Return (x, y) of the center of cell containing provided text 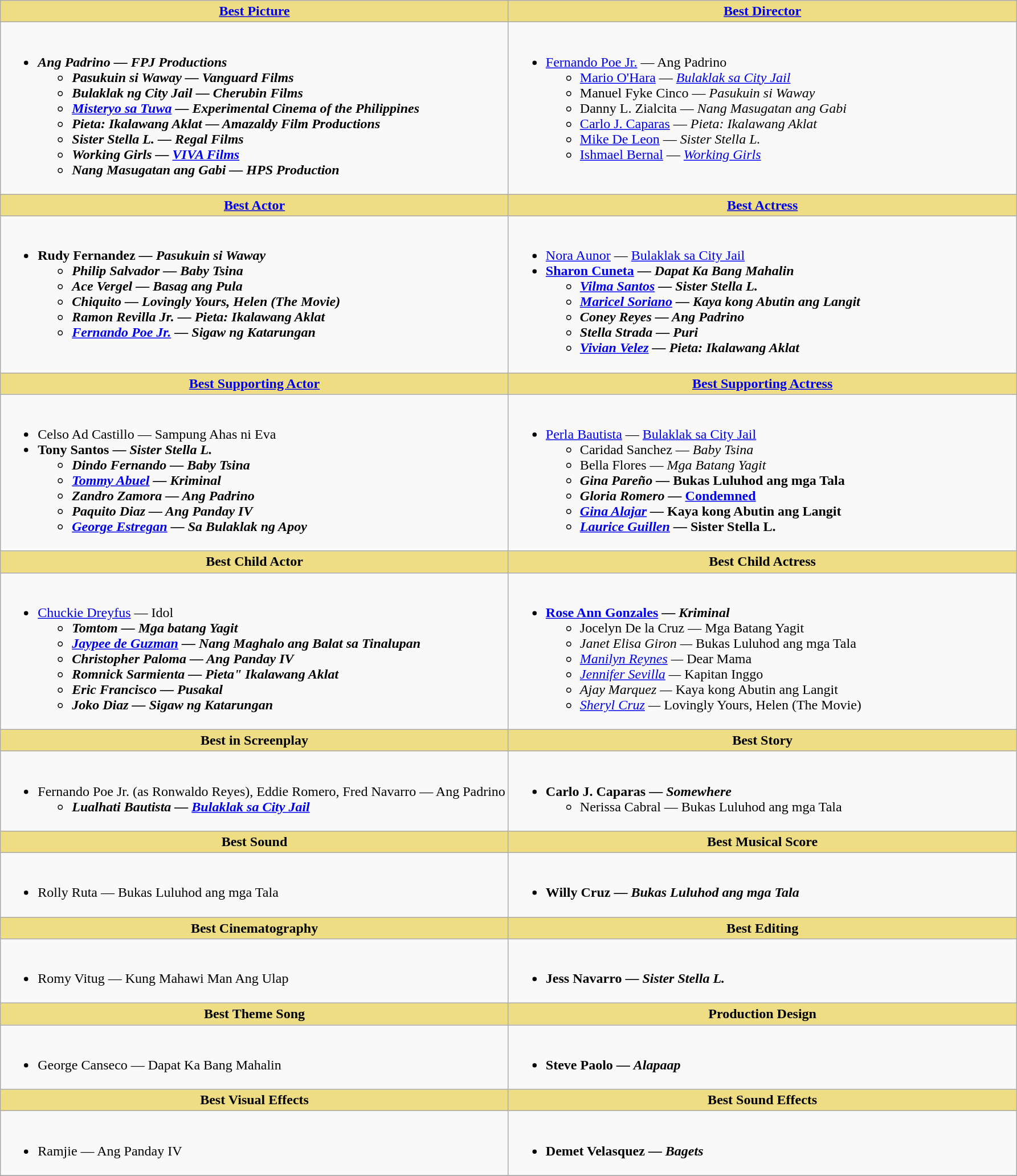
Best Cinematography (255, 928)
Willy Cruz — Bukas Luluhod ang mga Tala (762, 884)
Best Supporting Actor (255, 383)
Best Story (762, 740)
Best Actress (762, 205)
Steve Paolo — Alapaap (762, 1057)
George Canseco — Dapat Ka Bang Mahalin (255, 1057)
Best Director (762, 11)
Carlo J. Caparas — SomewhereNerissa Cabral — Bukas Luluhod ang mga Tala (762, 791)
Fernando Poe Jr. (as Ronwaldo Reyes), Eddie Romero, Fred Navarro — Ang Padrino Lualhati Bautista — Bulaklak sa City Jail (255, 791)
Best Musical Score (762, 842)
Romy Vitug — Kung Mahawi Man Ang Ulap (255, 971)
Best Picture (255, 11)
Demet Velasquez — Bagets (762, 1143)
Production Design (762, 1014)
Best Sound (255, 842)
Rolly Ruta — Bukas Luluhod ang mga Tala (255, 884)
Best Child Actress (762, 562)
Best Sound Effects (762, 1100)
Best Visual Effects (255, 1100)
Best in Screenplay (255, 740)
Best Editing (762, 928)
Ramjie — Ang Panday IV (255, 1143)
Jess Navarro — Sister Stella L. (762, 971)
Best Supporting Actress (762, 383)
Best Theme Song (255, 1014)
Best Child Actor (255, 562)
Best Actor (255, 205)
